For the text-containing cell, return its midpoint in (X, Y) coordinate format. 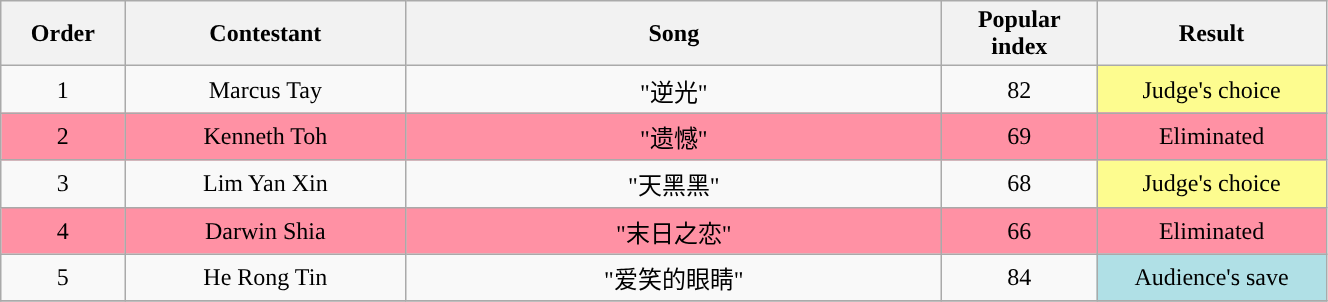
69 (1020, 136)
5 (63, 278)
"逆光" (674, 90)
He Rong Tin (266, 278)
66 (1020, 230)
"天黑黑" (674, 184)
Popular index (1020, 34)
2 (63, 136)
Kenneth Toh (266, 136)
Darwin Shia (266, 230)
1 (63, 90)
"遗憾" (674, 136)
Result (1212, 34)
Order (63, 34)
Audience's save (1212, 278)
68 (1020, 184)
Song (674, 34)
4 (63, 230)
84 (1020, 278)
Lim Yan Xin (266, 184)
"末日之恋" (674, 230)
82 (1020, 90)
Marcus Tay (266, 90)
3 (63, 184)
"爱笑的眼睛" (674, 278)
Contestant (266, 34)
